Locate the cell with the specified text and output its [X, Y] center coordinate. 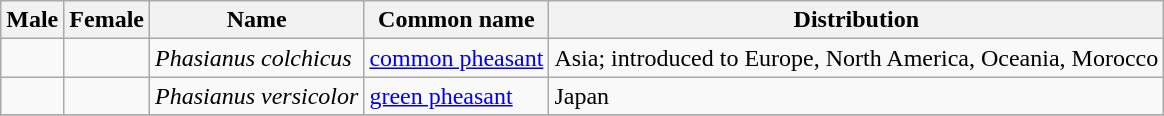
Male [32, 20]
Name [256, 20]
Female [107, 20]
Distribution [856, 20]
green pheasant [456, 96]
Japan [856, 96]
common pheasant [456, 58]
Asia; introduced to Europe, North America, Oceania, Morocco [856, 58]
Common name [456, 20]
Phasianus colchicus [256, 58]
Phasianus versicolor [256, 96]
